Find where the given text appears and provide that cell's center as [X, Y] coordinate. 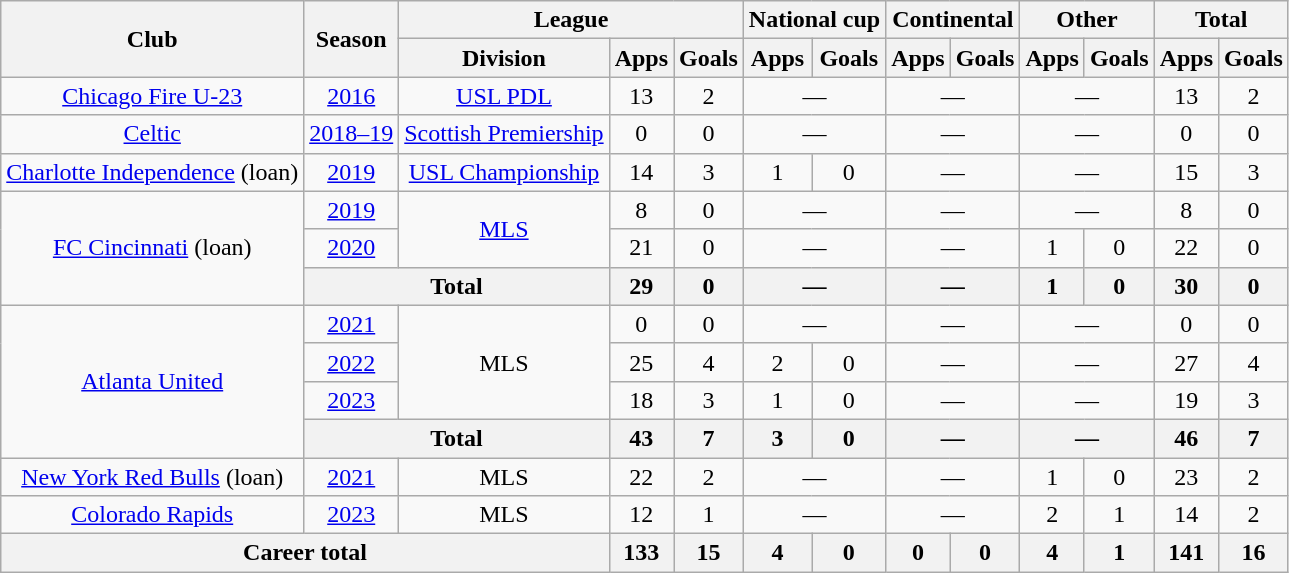
2020 [352, 248]
Scottish Premiership [504, 134]
16 [1254, 553]
46 [1186, 438]
Other [1087, 20]
21 [641, 248]
141 [1186, 553]
23 [1186, 477]
Season [352, 39]
New York Red Bulls (loan) [152, 477]
Charlotte Independence (loan) [152, 172]
Career total [305, 553]
43 [641, 438]
Continental [953, 20]
133 [641, 553]
19 [1186, 400]
27 [1186, 362]
National cup [814, 20]
25 [641, 362]
USL PDL [504, 96]
2022 [352, 362]
Chicago Fire U-23 [152, 96]
Atlanta United [152, 381]
12 [641, 515]
FC Cincinnati (loan) [152, 248]
Colorado Rapids [152, 515]
2018–19 [352, 134]
29 [641, 286]
18 [641, 400]
2016 [352, 96]
Club [152, 39]
Celtic [152, 134]
League [572, 20]
30 [1186, 286]
USL Championship [504, 172]
Division [504, 58]
